Identify which cell holds the provided text, then report its [x, y] central coordinate. 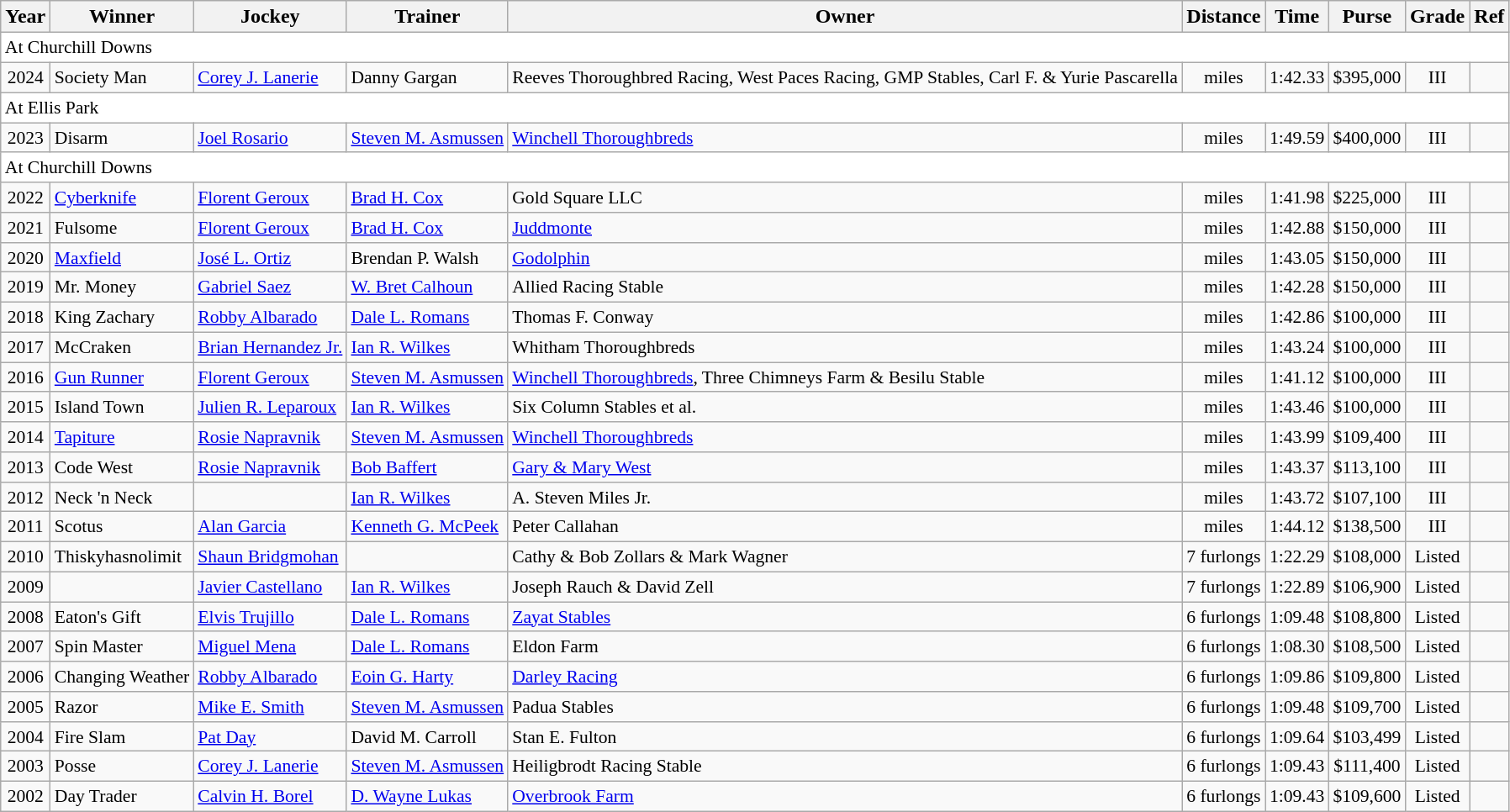
$395,000 [1367, 77]
2023 [25, 138]
Reeves Thoroughbred Racing, West Paces Racing, GMP Stables, Carl F. & Yurie Pascarella [845, 77]
$400,000 [1367, 138]
Eaton's Gift [122, 617]
Kenneth G. McPeek [427, 527]
Eoin G. Harty [427, 677]
Ref [1490, 17]
Cathy & Bob Zollars & Mark Wagner [845, 556]
2021 [25, 228]
2018 [25, 317]
1:43.46 [1296, 407]
Time [1296, 17]
Winchell Thoroughbreds, Three Chimneys Farm & Besilu Stable [845, 377]
2012 [25, 497]
1:08.30 [1296, 646]
Cyberknife [122, 198]
1:41.12 [1296, 377]
Mike E. Smith [270, 707]
José L. Ortiz [270, 257]
2005 [25, 707]
1:43.37 [1296, 467]
Gun Runner [122, 377]
2006 [25, 677]
Society Man [122, 77]
2004 [25, 736]
1:42.86 [1296, 317]
Stan E. Fulton [845, 736]
1:42.88 [1296, 228]
Elvis Trujillo [270, 617]
Pat Day [270, 736]
1:43.72 [1296, 497]
$138,500 [1367, 527]
Miguel Mena [270, 646]
Calvin H. Borel [270, 796]
D. Wayne Lukas [427, 796]
Spin Master [122, 646]
Tapiture [122, 437]
2022 [25, 198]
Grade [1437, 17]
Trainer [427, 17]
Mr. Money [122, 287]
W. Bret Calhoun [427, 287]
Winner [122, 17]
At Ellis Park [755, 108]
Gary & Mary West [845, 467]
Bob Baffert [427, 467]
1:43.99 [1296, 437]
$106,900 [1367, 587]
1:09.86 [1296, 677]
1:22.89 [1296, 587]
King Zachary [122, 317]
Distance [1224, 17]
Allied Racing Stable [845, 287]
2010 [25, 556]
A. Steven Miles Jr. [845, 497]
Owner [845, 17]
Godolphin [845, 257]
2024 [25, 77]
Brian Hernandez Jr. [270, 347]
Peter Callahan [845, 527]
Shaun Bridgmohan [270, 556]
Code West [122, 467]
2016 [25, 377]
1:41.98 [1296, 198]
Six Column Stables et al. [845, 407]
2009 [25, 587]
2008 [25, 617]
Javier Castellano [270, 587]
2019 [25, 287]
Gabriel Saez [270, 287]
2013 [25, 467]
2002 [25, 796]
Juddmonte [845, 228]
2014 [25, 437]
Fulsome [122, 228]
$109,400 [1367, 437]
Scotus [122, 527]
Joseph Rauch & David Zell [845, 587]
Posse [122, 767]
Island Town [122, 407]
$225,000 [1367, 198]
$109,700 [1367, 707]
Gold Square LLC [845, 198]
$113,100 [1367, 467]
$108,000 [1367, 556]
1:42.28 [1296, 287]
Alan Garcia [270, 527]
1:43.24 [1296, 347]
Fire Slam [122, 736]
$103,499 [1367, 736]
1:09.64 [1296, 736]
1:42.33 [1296, 77]
Padua Stables [845, 707]
Zayat Stables [845, 617]
$108,500 [1367, 646]
2020 [25, 257]
McCraken [122, 347]
$107,100 [1367, 497]
Julien R. Leparoux [270, 407]
Danny Gargan [427, 77]
1:43.05 [1296, 257]
$109,600 [1367, 796]
Day Trader [122, 796]
Darley Racing [845, 677]
Razor [122, 707]
1:44.12 [1296, 527]
2011 [25, 527]
1:22.29 [1296, 556]
Disarm [122, 138]
2003 [25, 767]
Year [25, 17]
Heiligbrodt Racing Stable [845, 767]
2017 [25, 347]
2015 [25, 407]
Overbrook Farm [845, 796]
Changing Weather [122, 677]
Eldon Farm [845, 646]
Purse [1367, 17]
$111,400 [1367, 767]
Neck 'n Neck [122, 497]
Brendan P. Walsh [427, 257]
$108,800 [1367, 617]
David M. Carroll [427, 736]
Joel Rosario [270, 138]
Maxfield [122, 257]
1:49.59 [1296, 138]
Thomas F. Conway [845, 317]
Thiskyhasnolimit [122, 556]
Whitham Thoroughbreds [845, 347]
$109,800 [1367, 677]
2007 [25, 646]
Jockey [270, 17]
